Locate the cell with the specified text and output its (X, Y) center coordinate. 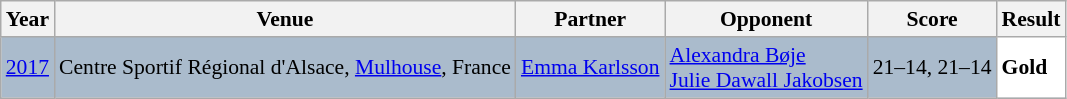
Result (1032, 19)
Opponent (766, 19)
Alexandra Bøje Julie Dawall Jakobsen (766, 68)
2017 (28, 68)
Emma Karlsson (590, 68)
Score (932, 19)
Gold (1032, 68)
Centre Sportif Régional d'Alsace, Mulhouse, France (285, 68)
Year (28, 19)
Partner (590, 19)
21–14, 21–14 (932, 68)
Venue (285, 19)
